Find where the given text appears and provide that cell's center as [x, y] coordinate. 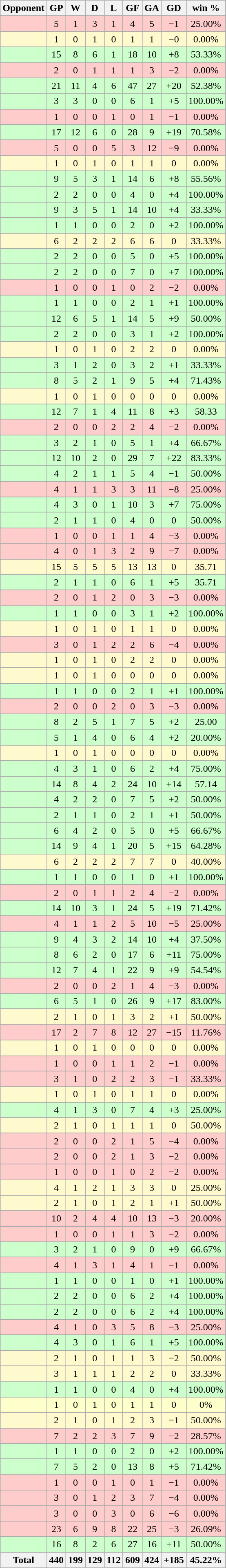
28 [132, 132]
−7 [174, 551]
+17 [174, 1001]
26 [132, 1001]
20 [132, 846]
25 [152, 1529]
Total [24, 1560]
11.76% [206, 1032]
GP [56, 8]
424 [152, 1560]
55.56% [206, 179]
64.28% [206, 846]
54.54% [206, 970]
GD [174, 8]
−9 [174, 148]
+20 [174, 86]
−0 [174, 39]
0% [206, 1405]
26.09% [206, 1529]
−15 [174, 1032]
−5 [174, 923]
29 [132, 458]
−6 [174, 1513]
52.38% [206, 86]
+15 [174, 846]
58.33 [206, 411]
W [76, 8]
21 [56, 86]
47 [132, 86]
83.00% [206, 1001]
win % [206, 8]
129 [95, 1560]
−8 [174, 489]
83.33% [206, 458]
+22 [174, 458]
45.22% [206, 1560]
L [114, 8]
112 [114, 1560]
57.14 [206, 784]
609 [132, 1560]
70.58% [206, 132]
40.00% [206, 861]
GF [132, 8]
71.43% [206, 380]
+14 [174, 784]
53.33% [206, 55]
D [95, 8]
440 [56, 1560]
GA [152, 8]
23 [56, 1529]
Opponent [24, 8]
+185 [174, 1560]
25.00 [206, 722]
199 [76, 1560]
37.50% [206, 939]
18 [132, 55]
28.57% [206, 1435]
